Scan for the cell matching the given text and deliver its [x, y] coordinate at center. 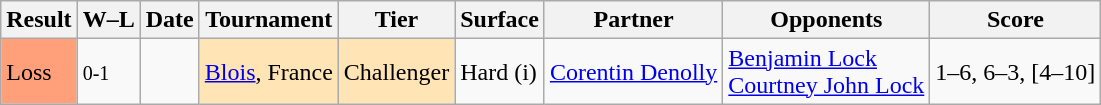
Challenger [396, 72]
Score [1016, 20]
W–L [108, 20]
Loss [39, 72]
Opponents [826, 20]
Tier [396, 20]
1–6, 6–3, [4–10] [1016, 72]
Partner [633, 20]
Blois, France [268, 72]
Benjamin Lock Courtney John Lock [826, 72]
Tournament [268, 20]
Date [170, 20]
Hard (i) [500, 72]
0-1 [108, 72]
Corentin Denolly [633, 72]
Surface [500, 20]
Result [39, 20]
